Output the [X, Y] coordinate of the center of the cell containing the given text.  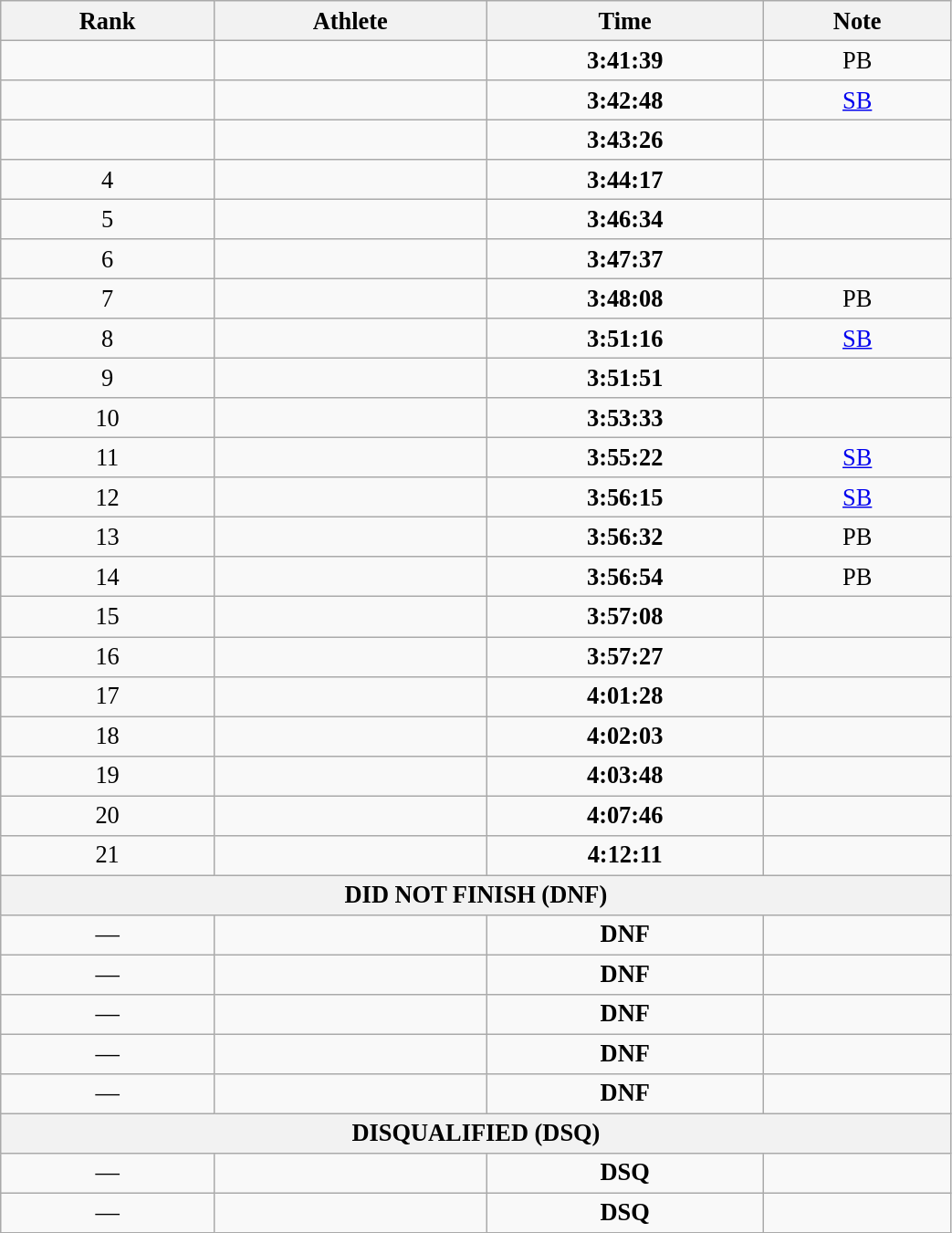
Athlete [350, 20]
9 [108, 378]
3:56:54 [624, 577]
14 [108, 577]
3:51:51 [624, 378]
Time [624, 20]
4:03:48 [624, 776]
3:46:34 [624, 219]
3:57:27 [624, 656]
3:55:22 [624, 457]
12 [108, 497]
4:12:11 [624, 855]
3:44:17 [624, 180]
3:56:15 [624, 497]
4:01:28 [624, 696]
21 [108, 855]
8 [108, 339]
3:43:26 [624, 140]
4:02:03 [624, 736]
7 [108, 298]
3:57:08 [624, 617]
20 [108, 815]
3:48:08 [624, 298]
11 [108, 457]
4 [108, 180]
13 [108, 537]
4:07:46 [624, 815]
17 [108, 696]
15 [108, 617]
3:53:33 [624, 418]
DISQUALIFIED (DSQ) [476, 1134]
3:41:39 [624, 60]
3:56:32 [624, 537]
DID NOT FINISH (DNF) [476, 894]
10 [108, 418]
Note [857, 20]
18 [108, 736]
16 [108, 656]
5 [108, 219]
3:47:37 [624, 259]
3:42:48 [624, 99]
19 [108, 776]
Rank [108, 20]
3:51:16 [624, 339]
6 [108, 259]
